Capture the cell that displays the provided text and extract its [x, y] central coordinate. 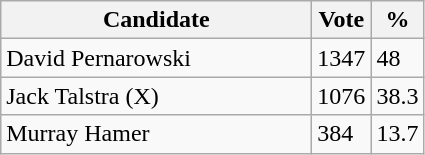
Candidate [156, 20]
13.7 [398, 134]
Vote [342, 20]
Murray Hamer [156, 134]
% [398, 20]
David Pernarowski [156, 58]
38.3 [398, 96]
48 [398, 58]
1347 [342, 58]
Jack Talstra (X) [156, 96]
384 [342, 134]
1076 [342, 96]
